Search for the cell housing the specified text and yield its (x, y) center coordinate. 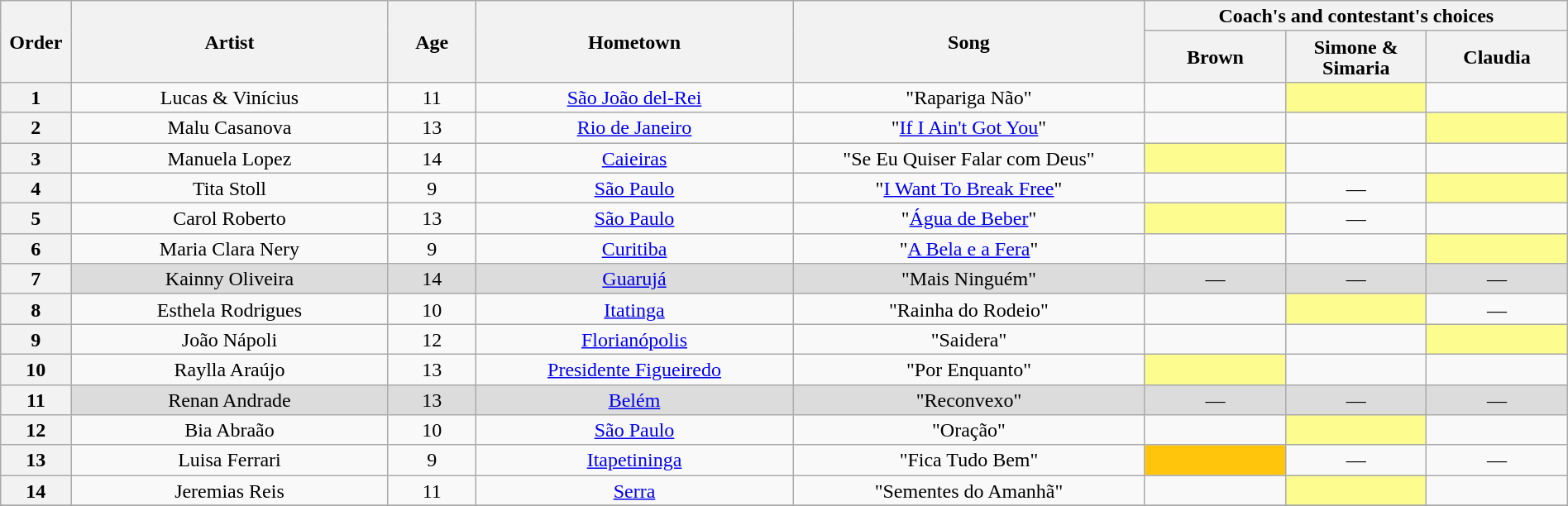
Jeremias Reis (230, 491)
João Nápoli (230, 339)
Kainny Oliveira (230, 279)
6 (36, 248)
Carol Roberto (230, 218)
"Saidera" (969, 339)
"Fica Tudo Bem" (969, 460)
"Reconvexo" (969, 400)
Esthela Rodrigues (230, 309)
1 (36, 98)
Guarujá (633, 279)
Renan Andrade (230, 400)
Bia Abraão (230, 430)
Rio de Janeiro (633, 127)
Presidente Figueiredo (633, 369)
Florianópolis (633, 339)
Manuela Lopez (230, 157)
Raylla Araújo (230, 369)
Age (432, 41)
Order (36, 41)
"Por Enquanto" (969, 369)
Luisa Ferrari (230, 460)
Tita Stoll (230, 189)
"If I Ain't Got You" (969, 127)
"Rapariga Não" (969, 98)
Hometown (633, 41)
Curitiba (633, 248)
Belém (633, 400)
"I Want To Break Free" (969, 189)
Maria Clara Nery (230, 248)
"Se Eu Quiser Falar com Deus" (969, 157)
"A Bela e a Fera" (969, 248)
Brown (1215, 56)
Itatinga (633, 309)
Malu Casanova (230, 127)
Caieiras (633, 157)
Serra (633, 491)
7 (36, 279)
8 (36, 309)
Lucas & Vinícius (230, 98)
Artist (230, 41)
Itapetininga (633, 460)
São João del-Rei (633, 98)
"Oração" (969, 430)
"Água de Beber" (969, 218)
4 (36, 189)
Claudia (1497, 56)
Song (969, 41)
3 (36, 157)
5 (36, 218)
2 (36, 127)
Simone & Simaria (1356, 56)
"Mais Ninguém" (969, 279)
"Sementes do Amanhã" (969, 491)
"Rainha do Rodeio" (969, 309)
Coach's and contestant's choices (1356, 17)
